Capture the cell that displays the provided text and extract its (X, Y) central coordinate. 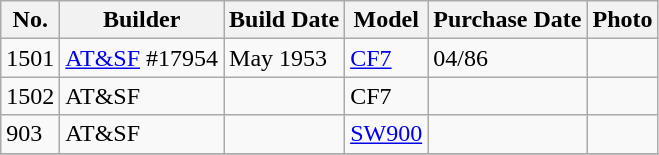
No. (30, 20)
May 1953 (284, 58)
1501 (30, 58)
Photo (622, 20)
1502 (30, 96)
04/86 (508, 58)
Model (386, 20)
Purchase Date (508, 20)
Build Date (284, 20)
AT&SF #17954 (142, 58)
903 (30, 134)
Builder (142, 20)
SW900 (386, 134)
